Scan for the cell matching the given text and deliver its (X, Y) coordinate at center. 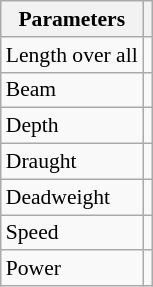
Parameters (72, 19)
Beam (72, 90)
Speed (72, 233)
Depth (72, 126)
Length over all (72, 55)
Draught (72, 162)
Power (72, 269)
Deadweight (72, 197)
